Extract the (X, Y) coordinate from the center of the cell holding the provided text.  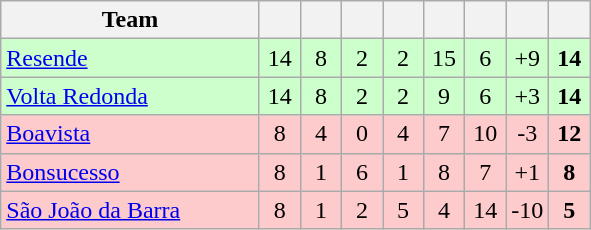
Volta Redonda (130, 96)
10 (486, 134)
Bonsucesso (130, 172)
São João da Barra (130, 210)
+1 (528, 172)
-10 (528, 210)
Resende (130, 58)
Team (130, 20)
12 (570, 134)
0 (362, 134)
+9 (528, 58)
+3 (528, 96)
Boavista (130, 134)
9 (444, 96)
-3 (528, 134)
15 (444, 58)
